Search for the cell housing the specified text and yield its [x, y] center coordinate. 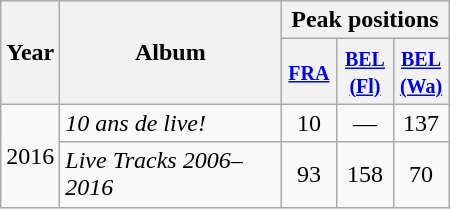
— [365, 123]
BEL (Fl) [365, 72]
93 [309, 174]
70 [421, 174]
Album [170, 52]
2016 [30, 156]
BEL (Wa) [421, 72]
10 ans de live! [170, 123]
FRA [309, 72]
10 [309, 123]
158 [365, 174]
Peak positions [365, 20]
137 [421, 123]
Year [30, 52]
Live Tracks 2006–2016 [170, 174]
